Provide the [X, Y] coordinate of the cell's center where the given text is located.  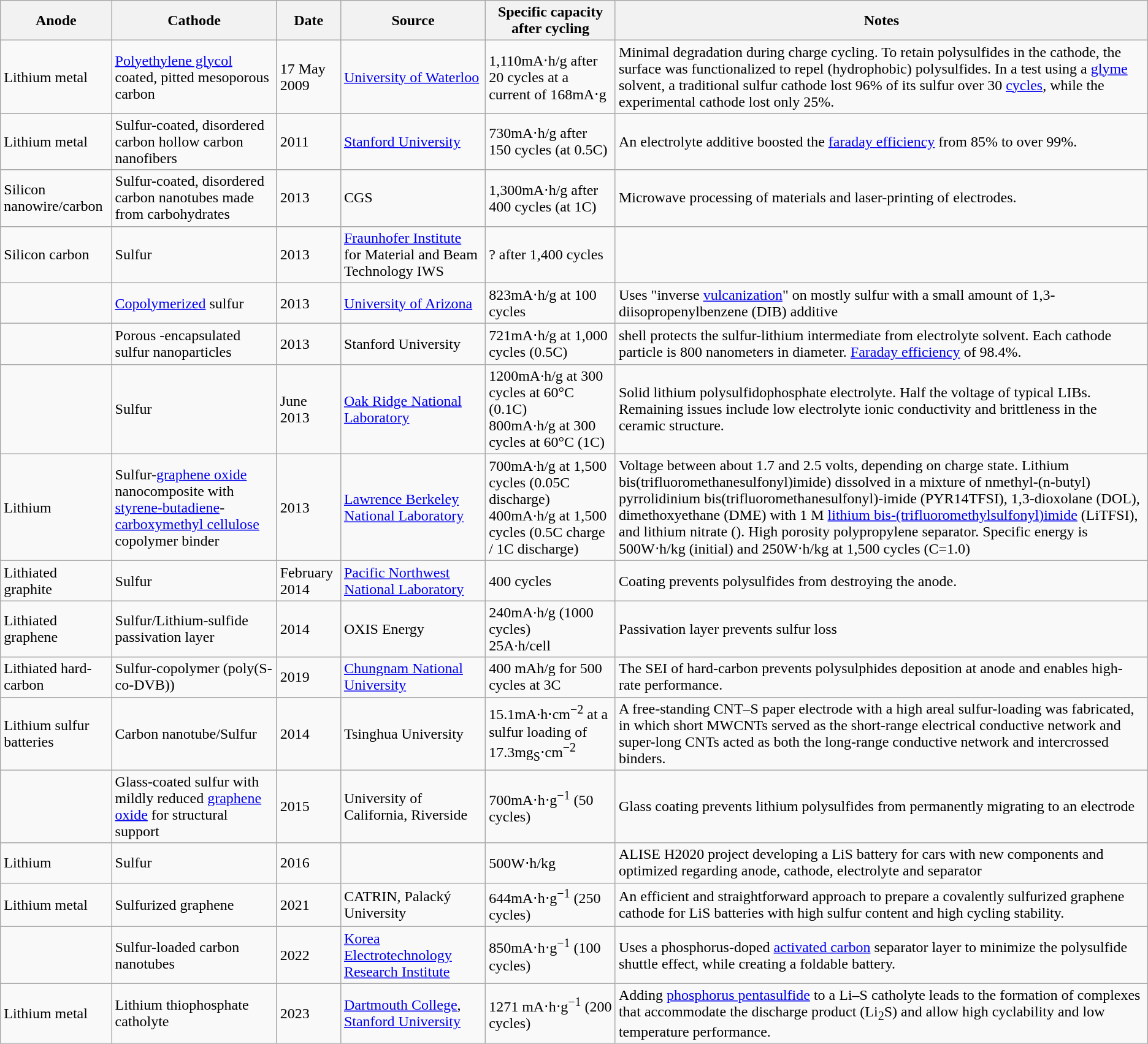
644mA⋅h⋅g−1 (250 cycles) [551, 905]
1,300mA⋅h/g after 400 cycles (at 1C) [551, 198]
Uses "inverse vulcanization" on mostly sulfur with a small amount of 1,3-diisopropenylbenzene (DIB) additive [881, 303]
2015 [308, 807]
400 cycles [551, 581]
2021 [308, 905]
February 2014 [308, 581]
Passivation layer prevents sulfur loss [881, 629]
Glass-coated sulfur with mildly reduced graphene oxide for structural support [194, 807]
Microwave processing of materials and laser-printing of electrodes. [881, 198]
Sulfur-coated, disordered carbon nanotubes made from carbohydrates [194, 198]
Tsinghua University [413, 733]
Sulfur-loaded carbon nanotubes [194, 955]
Coating prevents polysulfides from destroying the anode. [881, 581]
2019 [308, 677]
Sulfurized graphene [194, 905]
Lithium sulfur batteries [56, 733]
1,110mA⋅h/g after 20 cycles at a current of 168mA⋅g [551, 77]
2022 [308, 955]
700mA·h/g at 1,500 cycles (0.05C discharge)400mA·h/g at 1,500 cycles (0.5C charge / 1C discharge) [551, 508]
Date [308, 21]
Anode [56, 21]
Sulfur/Lithium-sulfide passivation layer [194, 629]
Notes [881, 21]
Chungnam National University [413, 677]
Lithiated graphite [56, 581]
Porous -encapsulated sulfur nanoparticles [194, 345]
University of Arizona [413, 303]
Sulfur-copolymer (poly(S-co-DVB)) [194, 677]
June 2013 [308, 409]
Lithium thiophosphate catholyte [194, 1013]
Lithiated graphene [56, 629]
An electrolyte additive boosted the faraday efficiency from 85% to over 99%. [881, 142]
ALISE H2020 project developing a LiS battery for cars with new components and optimized regarding anode, cathode, electrolyte and separator [881, 863]
The SEI of hard-carbon prevents polysulphides deposition at anode and enables high-rate performance. [881, 677]
Dartmouth College,Stanford University [413, 1013]
721mA⋅h/g at 1,000 cycles (0.5C) [551, 345]
240mA·h/g (1000 cycles)25A·h/cell [551, 629]
Uses a phosphorus-doped activated carbon separator layer to minimize the polysulfide shuttle effect, while creating a foldable battery. [881, 955]
730mA⋅h/g after 150 cycles (at 0.5C) [551, 142]
400 mAh/g for 500 cycles at 3C [551, 677]
2016 [308, 863]
823mA⋅h/g at 100 cycles [551, 303]
Lithiated hard-carbon [56, 677]
Korea Electrotechnology Research Institute [413, 955]
OXIS Energy [413, 629]
Specific capacity after cycling [551, 21]
17 May 2009 [308, 77]
? after 1,400 cycles [551, 254]
Pacific Northwest National Laboratory [413, 581]
Copolymerized sulfur [194, 303]
Glass coating prevents lithium polysulfides from permanently migrating to an electrode [881, 807]
University of California, Riverside [413, 807]
500W⋅h/kg [551, 863]
Silicon carbon [56, 254]
Source [413, 21]
Lawrence Berkeley National Laboratory [413, 508]
Cathode [194, 21]
1200mA·h/g at 300 cycles at 60°C (0.1C)800mA·h/g at 300 cycles at 60°C (1C) [551, 409]
700mA⋅h⋅g−1 (50 cycles) [551, 807]
Oak Ridge National Laboratory [413, 409]
Sulfur-coated, disordered carbon hollow carbon nanofibers [194, 142]
Polyethylene glycol coated, pitted mesoporous carbon [194, 77]
Silicon nanowire/carbon [56, 198]
Sulfur-graphene oxide nanocomposite with styrene-butadiene-carboxymethyl cellulose copolymer binder [194, 508]
1271 mA⋅h⋅g−1 (200 cycles) [551, 1013]
15.1mA·h⋅cm−2 at a sulfur loading of 17.3mgS⋅cm−2 [551, 733]
CATRIN, Palacký University [413, 905]
CGS [413, 198]
2011 [308, 142]
2023 [308, 1013]
Fraunhofer Institute for Material and Beam Technology IWS [413, 254]
Carbon nanotube/Sulfur [194, 733]
850mA⋅h⋅g−1 (100 cycles) [551, 955]
University of Waterloo [413, 77]
